Provide the [X, Y] coordinate of the cell's center where the given text is located.  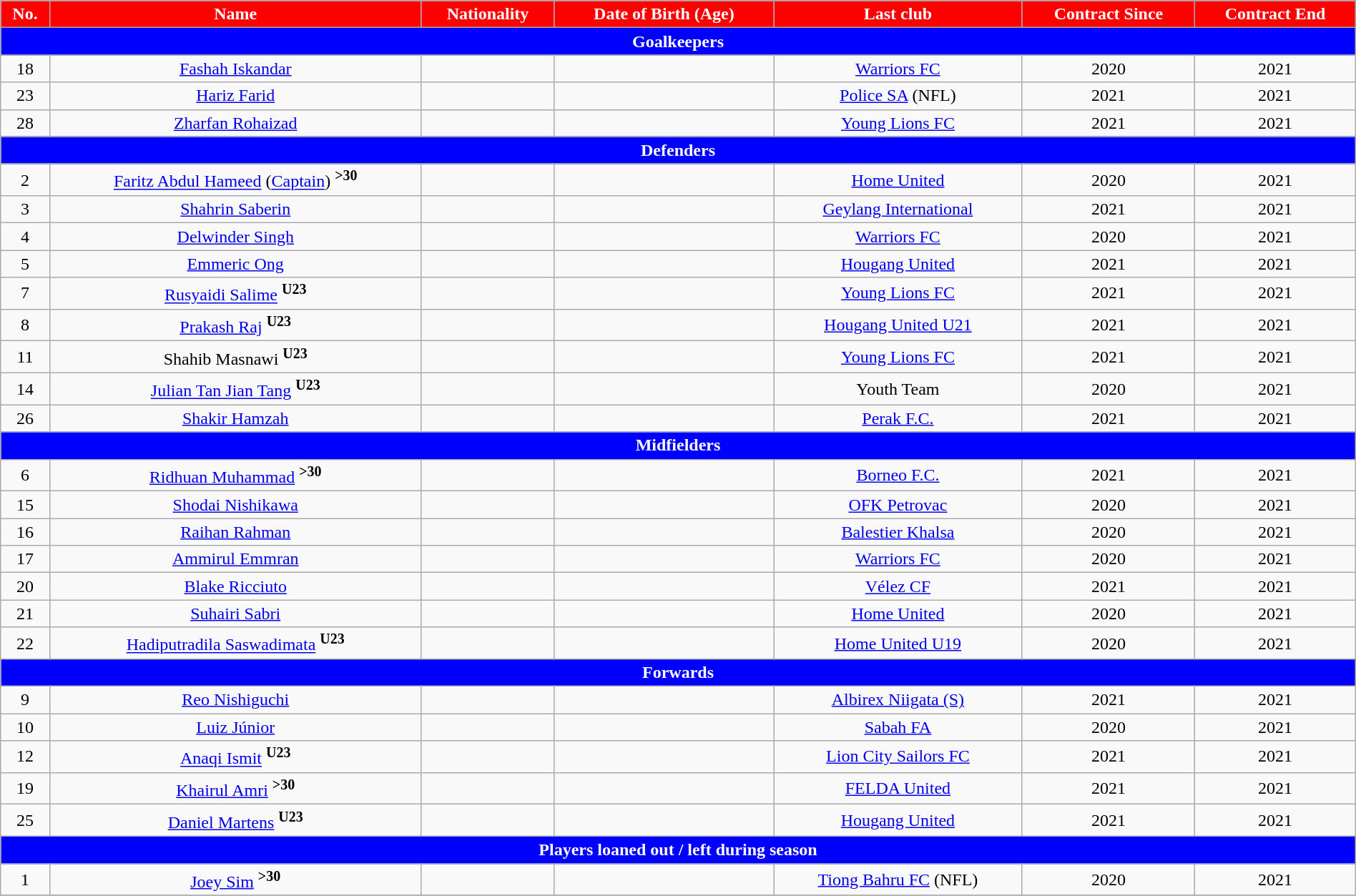
Shahrin Saberin [235, 210]
11 [26, 358]
Defenders [678, 150]
18 [26, 69]
17 [26, 559]
Albirex Niigata (S) [898, 700]
Khairul Amri >30 [235, 788]
28 [26, 123]
16 [26, 532]
10 [26, 727]
Prakash Raj U23 [235, 325]
Reo Nishiguchi [235, 700]
20 [26, 586]
Tiong Bahru FC (NFL) [898, 880]
Geylang International [898, 210]
22 [26, 644]
2 [26, 180]
Sabah FA [898, 727]
Date of Birth (Age) [664, 14]
FELDA United [898, 788]
Zharfan Rohaizad [235, 123]
OFK Petrovac [898, 505]
Contract End [1275, 14]
Lion City Sailors FC [898, 757]
Shahib Masnawi U23 [235, 358]
Faritz Abdul Hameed (Captain) >30 [235, 180]
Balestier Khalsa [898, 532]
Contract Since [1109, 14]
Shodai Nishikawa [235, 505]
Delwinder Singh [235, 237]
Name [235, 14]
7 [26, 293]
Emmeric Ong [235, 264]
Shakir Hamzah [235, 418]
Rusyaidi Salime U23 [235, 293]
Police SA (NFL) [898, 96]
Last club [898, 14]
23 [26, 96]
Joey Sim >30 [235, 880]
Borneo F.C. [898, 475]
Players loaned out / left during season [678, 850]
Home United U19 [898, 644]
Blake Ricciuto [235, 586]
3 [26, 210]
Anaqi Ismit U23 [235, 757]
Hariz Farid [235, 96]
25 [26, 821]
Ridhuan Muhammad >30 [235, 475]
Forwards [678, 673]
Goalkeepers [678, 41]
Daniel Martens U23 [235, 821]
Suhairi Sabri [235, 614]
Luiz Júnior [235, 727]
Nationality [488, 14]
8 [26, 325]
1 [26, 880]
14 [26, 389]
Midfielders [678, 445]
9 [26, 700]
Perak F.C. [898, 418]
Julian Tan Jian Tang U23 [235, 389]
19 [26, 788]
15 [26, 505]
Youth Team [898, 389]
21 [26, 614]
Raihan Rahman [235, 532]
Ammirul Emmran [235, 559]
5 [26, 264]
6 [26, 475]
Fashah Iskandar [235, 69]
12 [26, 757]
4 [26, 237]
No. [26, 14]
26 [26, 418]
Vélez CF [898, 586]
Hadiputradila Saswadimata U23 [235, 644]
Hougang United U21 [898, 325]
